Capture the cell that displays the provided text and extract its (x, y) central coordinate. 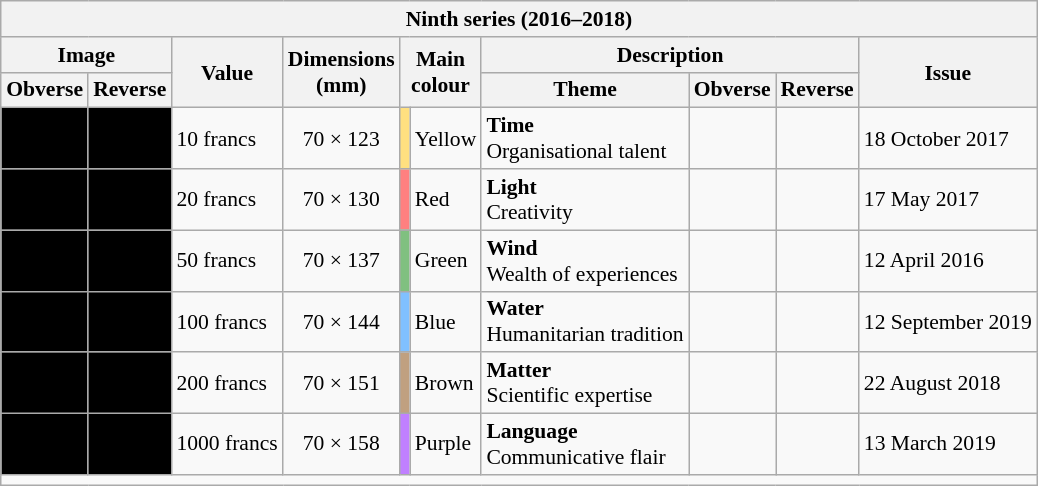
Maincolour (441, 72)
100 francs (226, 322)
Description (670, 54)
Image (86, 54)
Theme (584, 90)
Green (446, 260)
Yellow (446, 138)
Blue (446, 322)
12 September 2019 (948, 322)
12 April 2016 (948, 260)
MatterScientific expertise (584, 382)
Purple (446, 444)
WaterHumanitarian tradition (584, 322)
LanguageCommunicative flair (584, 444)
Issue (948, 72)
Ninth series (2016–2018) (519, 19)
10 francs (226, 138)
20 francs (226, 200)
17 May 2017 (948, 200)
50 francs (226, 260)
200 francs (226, 382)
Brown (446, 382)
70 × 137 (342, 260)
70 × 130 (342, 200)
70 × 151 (342, 382)
WindWealth of experiences (584, 260)
18 October 2017 (948, 138)
70 × 123 (342, 138)
1000 francs (226, 444)
13 March 2019 (948, 444)
Value (226, 72)
70 × 144 (342, 322)
LightCreativity (584, 200)
Red (446, 200)
70 × 158 (342, 444)
Dimensions(mm) (342, 72)
TimeOrganisational talent (584, 138)
22 August 2018 (948, 382)
